Scan for the cell matching the given text and deliver its (x, y) coordinate at center. 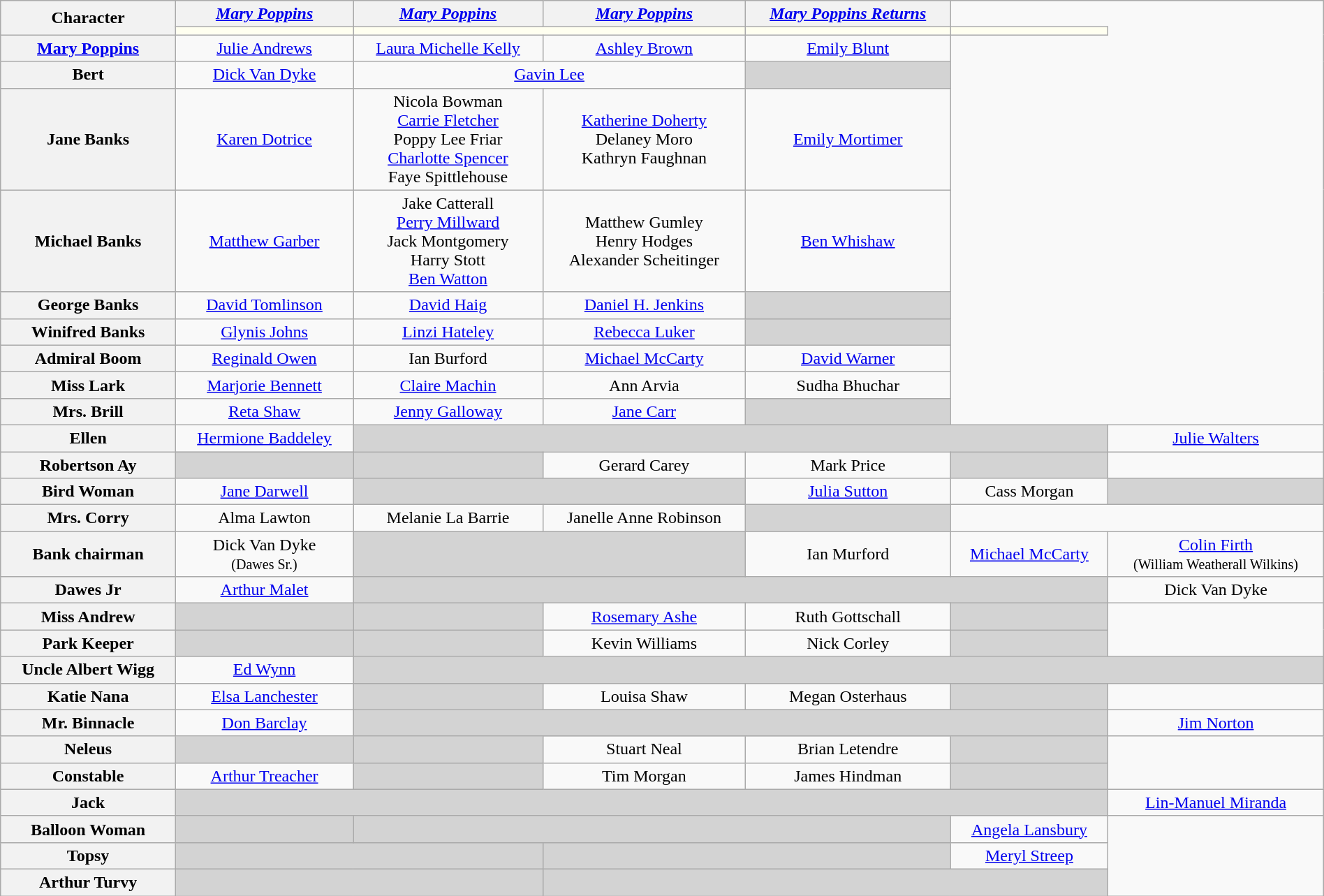
Ruth Gottschall (848, 617)
Glynis Johns (264, 332)
Lin-Manuel Miranda (1216, 802)
Bird Woman (88, 492)
Ian Murford (848, 555)
Dick Van Dyke(Dawes Sr.) (264, 555)
Tim Morgan (644, 776)
Neleus (88, 749)
Arthur Turvy (88, 882)
Angela Lansbury (1029, 829)
Elsa Lanchester (264, 696)
Mary Poppins Returns (848, 14)
Mark Price (848, 464)
Matthew Garber (264, 241)
Jane Carr (644, 411)
Brian Letendre (848, 749)
Marjorie Bennett (264, 385)
Ann Arvia (644, 385)
Ed Wynn (264, 670)
Michael Banks (88, 241)
Miss Lark (88, 385)
George Banks (88, 305)
Louisa Shaw (644, 696)
Colin Firth(William Weatherall Wilkins) (1216, 555)
Karen Dotrice (264, 139)
Rebecca Luker (644, 332)
David Haig (448, 305)
Ashley Brown (644, 48)
Character (88, 18)
Matthew GumleyHenry HodgesAlexander Scheitinger (644, 241)
Julia Sutton (848, 492)
Claire Machin (448, 385)
Arthur Malet (264, 590)
Gavin Lee (550, 75)
Miss Andrew (88, 617)
David Warner (848, 358)
Uncle Albert Wigg (88, 670)
Park Keeper (88, 643)
Jake CatterallPerry MillwardJack MontgomeryHarry StottBen Watton (448, 241)
Kevin Williams (644, 643)
Mr. Binnacle (88, 723)
Ben Whishaw (848, 241)
Nick Corley (848, 643)
Julie Walters (1216, 438)
Dawes Jr (88, 590)
Topsy (88, 855)
Mrs. Corry (88, 518)
Katie Nana (88, 696)
Sudha Bhuchar (848, 385)
Emily Mortimer (848, 139)
Jane Darwell (264, 492)
Nicola BowmanCarrie FletcherPoppy Lee FriarCharlotte SpencerFaye Spittlehouse (448, 139)
Winifred Banks (88, 332)
Emily Blunt (848, 48)
Jack (88, 802)
Cass Morgan (1029, 492)
Constable (88, 776)
Reta Shaw (264, 411)
Janelle Anne Robinson (644, 518)
Jane Banks (88, 139)
Arthur Treacher (264, 776)
Melanie La Barrie (448, 518)
Ellen (88, 438)
Megan Osterhaus (848, 696)
Admiral Boom (88, 358)
Hermione Baddeley (264, 438)
Balloon Woman (88, 829)
Mrs. Brill (88, 411)
Rosemary Ashe (644, 617)
Jim Norton (1216, 723)
James Hindman (848, 776)
Gerard Carey (644, 464)
Julie Andrews (264, 48)
Laura Michelle Kelly (448, 48)
Jenny Galloway (448, 411)
Katherine DohertyDelaney MoroKathryn Faughnan (644, 139)
Robertson Ay (88, 464)
Meryl Streep (1029, 855)
Don Barclay (264, 723)
Linzi Hateley (448, 332)
Bert (88, 75)
Stuart Neal (644, 749)
Reginald Owen (264, 358)
Ian Burford (448, 358)
David Tomlinson (264, 305)
Daniel H. Jenkins (644, 305)
Alma Lawton (264, 518)
Bank chairman (88, 555)
